Extract the (X, Y) coordinate from the center of the cell holding the provided text.  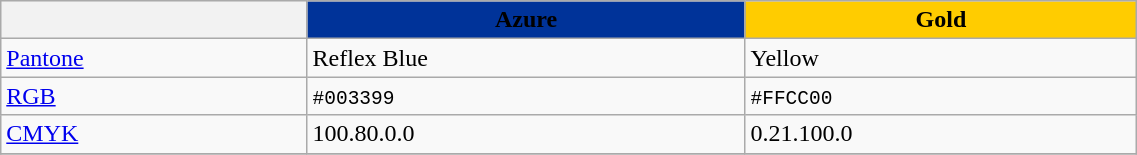
#003399 (526, 96)
Azure (526, 20)
100.80.0.0 (526, 134)
0.21.100.0 (941, 134)
RGB (154, 96)
Gold (941, 20)
Pantone (154, 58)
#FFCC00 (941, 96)
Yellow (941, 58)
CMYK (154, 134)
Reflex Blue (526, 58)
